Find where the given text appears and provide that cell's center as (x, y) coordinate. 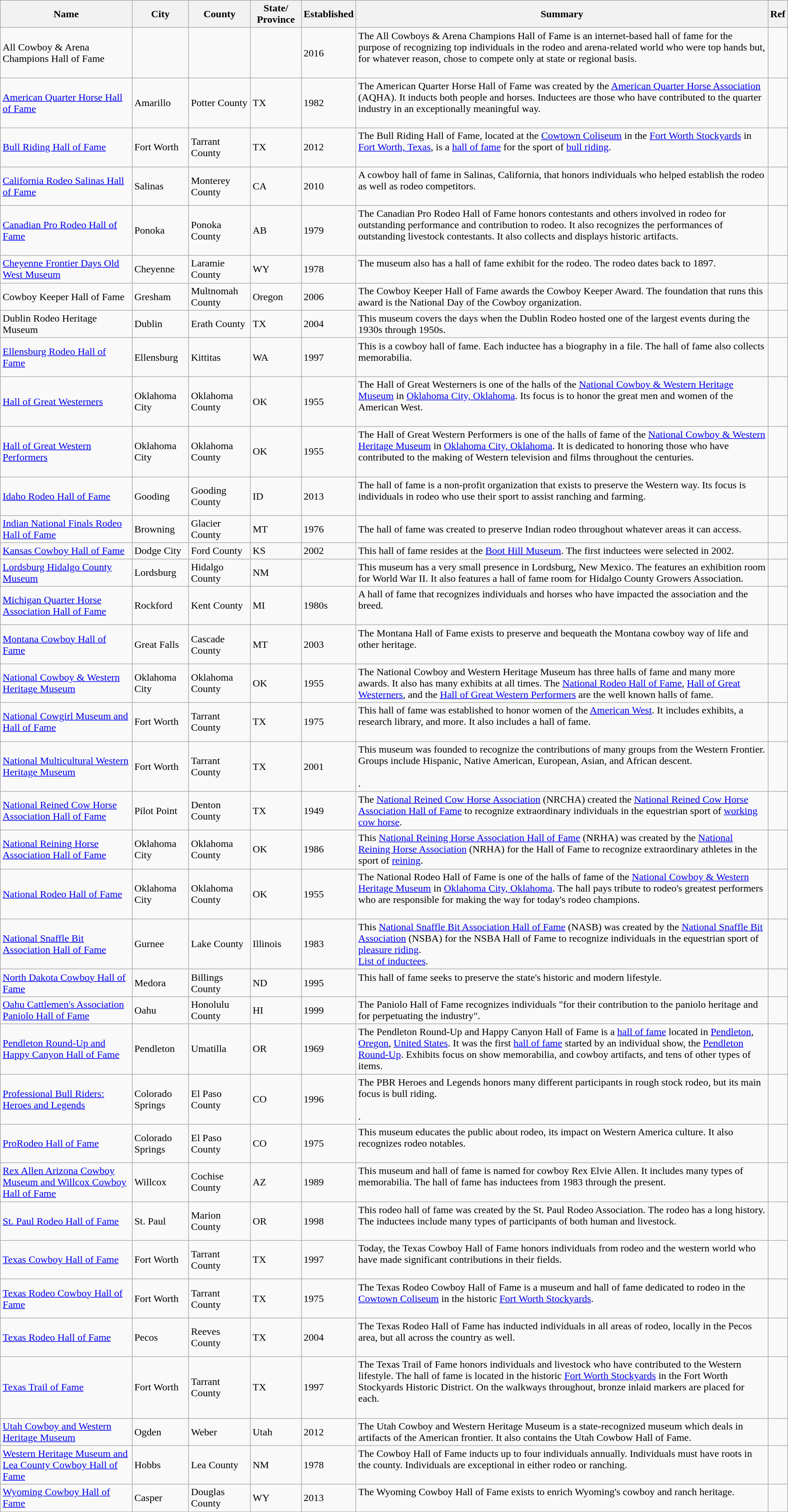
The Wyoming Cowboy Hall of Fame exists to enrich Wyoming's cowboy and ranch heritage. (562, 1498)
Oregon (276, 296)
Hidalgo County (220, 572)
National Rodeo Hall of Fame (67, 894)
Oahu Cattlemen's Association Paniolo Hall of Fame (67, 1010)
Dublin (161, 324)
The hall of fame was created to preserve Indian rodeo throughout whatever areas it can access. (562, 530)
Medora (161, 982)
Professional Bull Riders: Heroes and Legends (67, 1099)
1989 (329, 1182)
2002 (329, 551)
1979 (329, 231)
Gooding (161, 496)
Indian National Finals Rodeo Hall of Fame (67, 530)
CA (276, 186)
Cheyenne Frontier Days Old West Museum (67, 269)
A cowboy hall of fame in Salinas, California, that honors individuals who helped establish the rodeo as well as rodeo competitors. (562, 186)
2001 (329, 766)
The Montana Hall of Fame exists to preserve and bequeath the Montana cowboy way of life and other heritage. (562, 644)
Ponoka County (220, 231)
1969 (329, 1049)
Willcox (161, 1182)
California Rodeo Salinas Hall of Fame (67, 186)
Canadian Pro Rodeo Hall of Fame (67, 231)
Reeves County (220, 1337)
2016 (329, 53)
1986 (329, 849)
Browning (161, 530)
1996 (329, 1099)
Utah Cowboy and Western Heritage Museum (67, 1432)
Cascade County (220, 644)
The museum also has a hall of fame exhibit for the rodeo. The rodeo dates back to 1897. (562, 269)
1983 (329, 944)
North Dakota Cowboy Hall of Fame (67, 982)
Ponoka (161, 231)
1976 (329, 530)
Michigan Quarter Horse Association Hall of Fame (67, 606)
Honolulu County (220, 1010)
Texas Rodeo Hall of Fame (67, 1337)
Oahu (161, 1010)
Cheyenne (161, 269)
Texas Cowboy Hall of Fame (67, 1260)
This museum covers the days when the Dublin Rodeo hosted one of the largest events during the 1930s through 1950s. (562, 324)
1995 (329, 982)
Salinas (161, 186)
Ellensburg (161, 357)
Rockford (161, 606)
This hall of fame seeks to preserve the state's historic and modern lifestyle. (562, 982)
WA (276, 357)
Hobbs (161, 1465)
Wyoming Cowboy Hall of Fame (67, 1498)
1998 (329, 1221)
Marion County (220, 1221)
ID (276, 496)
The PBR Heroes and Legends honors many different participants in rough stock rodeo, but its main focus is bull riding.. (562, 1099)
Amarillo (161, 103)
MI (276, 606)
1949 (329, 811)
Bull Riding Hall of Fame (67, 147)
Pendleton Round-Up and Happy Canyon Hall of Fame (67, 1049)
Ref (778, 14)
Rex Allen Arizona Cowboy Museum and Willcox Cowboy Hall of Fame (67, 1182)
Summary (562, 14)
Cowboy Keeper Hall of Fame (67, 296)
Montana Cowboy Hall of Fame (67, 644)
National Cowboy & Western Heritage Museum (67, 683)
A hall of fame that recognizes individuals and horses who have impacted the association and the breed. (562, 606)
ProRodeo Hall of Fame (67, 1144)
Billings County (220, 982)
This museum educates the public about rodeo, its impact on Western America culture. It also recognizes rodeo notables. (562, 1144)
St. Paul Rodeo Hall of Fame (67, 1221)
2006 (329, 296)
Hall of Great Westerners (67, 402)
The Texas Rodeo Hall of Fame has inducted individuals in all areas of rodeo, locally in the Pecos area, but all across the country as well. (562, 1337)
Potter County (220, 103)
Texas Rodeo Cowboy Hall of Fame (67, 1299)
Dublin Rodeo Heritage Museum (67, 324)
American Quarter Horse Hall of Fame (67, 103)
Denton County (220, 811)
Dodge City (161, 551)
St. Paul (161, 1221)
Glacier County (220, 530)
2003 (329, 644)
ND (276, 982)
Erath County (220, 324)
Hall of Great Western Performers (67, 451)
National Multicultural Western Heritage Museum (67, 766)
National Reined Cow Horse Association Hall of Fame (67, 811)
Casper (161, 1498)
County (220, 14)
1982 (329, 103)
National Cowgirl Museum and Hall of Fame (67, 722)
All Cowboy & Arena Champions Hall of Fame (67, 53)
Utah (276, 1432)
State/ Province (276, 14)
Idaho Rodeo Hall of Fame (67, 496)
Gurnee (161, 944)
Ellensburg Rodeo Hall of Fame (67, 357)
Established (329, 14)
Lake County (220, 944)
This is a cowboy hall of fame. Each inductee has a biography in a file. The hall of fame also collects memorabilia. (562, 357)
National Snaffle Bit Association Hall of Fame (67, 944)
Texas Trail of Fame (67, 1387)
Ogden (161, 1432)
1980s (329, 606)
AZ (276, 1182)
Today, the Texas Cowboy Hall of Fame honors individuals from rodeo and the western world who have made significant contributions in their fields. (562, 1260)
Douglas County (220, 1498)
The Paniolo Hall of Fame recognizes individuals "for their contribution to the paniolo heritage and for perpetuating the industry". (562, 1010)
Kittitas (220, 357)
Monterey County (220, 186)
Cochise County (220, 1182)
This hall of fame resides at the Boot Hill Museum. The first inductees were selected in 2002. (562, 551)
The Cowboy Keeper Hall of Fame awards the Cowboy Keeper Award. The foundation that runs this award is the National Day of the Cowboy organization. (562, 296)
HI (276, 1010)
Multnomah County (220, 296)
The Texas Rodeo Cowboy Hall of Fame is a museum and hall of fame dedicated to rodeo in the Cowtown Coliseum in the historic Fort Worth Stockyards. (562, 1299)
Pecos (161, 1337)
Gresham (161, 296)
Lordsburg (161, 572)
Pendleton (161, 1049)
Gooding County (220, 496)
KS (276, 551)
Name (67, 14)
Pilot Point (161, 811)
City (161, 14)
Great Falls (161, 644)
Lordsburg Hidalgo County Museum (67, 572)
AB (276, 231)
Kansas Cowboy Hall of Fame (67, 551)
1999 (329, 1010)
Lea County (220, 1465)
Illinois (276, 944)
Kent County (220, 606)
Ford County (220, 551)
National Reining Horse Association Hall of Fame (67, 849)
Weber (220, 1432)
2010 (329, 186)
Umatilla (220, 1049)
Laramie County (220, 269)
Western Heritage Museum and Lea County Cowboy Hall of Fame (67, 1465)
